Return (X, Y) of the center of cell containing provided text 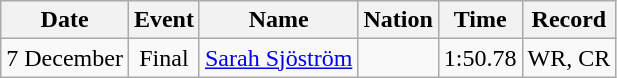
Name (278, 20)
1:50.78 (480, 58)
7 December (65, 58)
Sarah Sjöström (278, 58)
Date (65, 20)
Final (164, 58)
Time (480, 20)
Record (569, 20)
Nation (398, 20)
Event (164, 20)
WR, CR (569, 58)
